Output the [X, Y] coordinate of the center of the cell containing the given text.  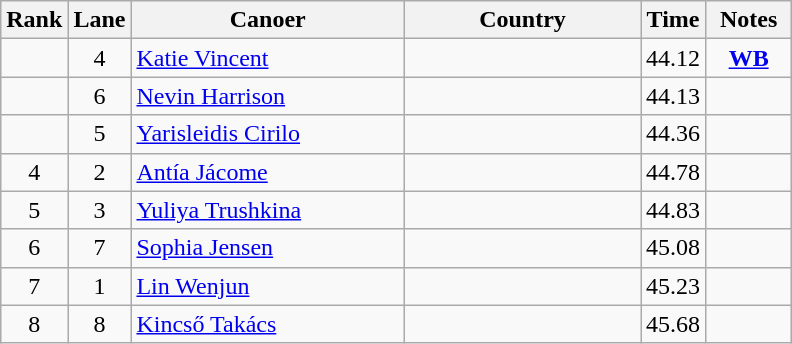
Country [522, 20]
3 [100, 210]
44.83 [674, 210]
45.08 [674, 248]
44.36 [674, 134]
WB [749, 58]
44.12 [674, 58]
Yarisleidis Cirilo [268, 134]
Notes [749, 20]
1 [100, 286]
45.68 [674, 324]
Rank [34, 20]
2 [100, 172]
44.13 [674, 96]
Kincső Takács [268, 324]
Yuliya Trushkina [268, 210]
Antía Jácome [268, 172]
Sophia Jensen [268, 248]
Lane [100, 20]
45.23 [674, 286]
Time [674, 20]
Lin Wenjun [268, 286]
Katie Vincent [268, 58]
Nevin Harrison [268, 96]
Canoer [268, 20]
44.78 [674, 172]
